Determine the [X, Y] coordinate at the center of the cell enclosing the given text.  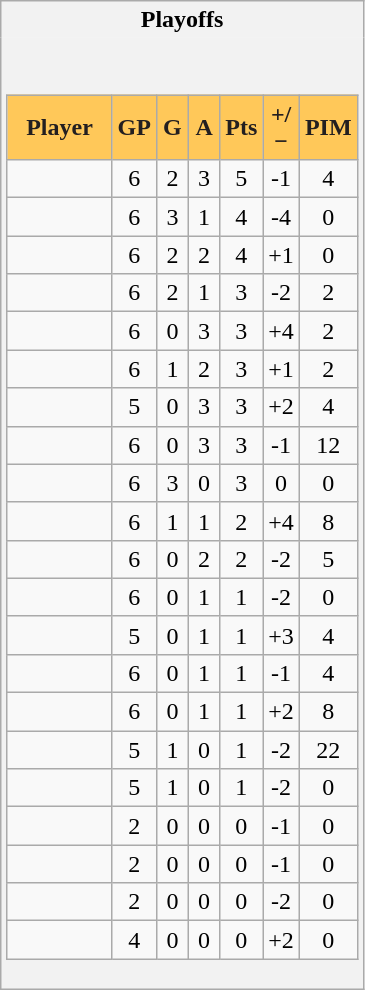
PIM [328, 128]
12 [328, 445]
-4 [282, 217]
G [172, 128]
Player [60, 128]
Pts [242, 128]
Playoffs [182, 20]
22 [328, 750]
+3 [282, 635]
A [204, 128]
+/− [282, 128]
GP [134, 128]
